Locate the cell with the specified text and output its [X, Y] center coordinate. 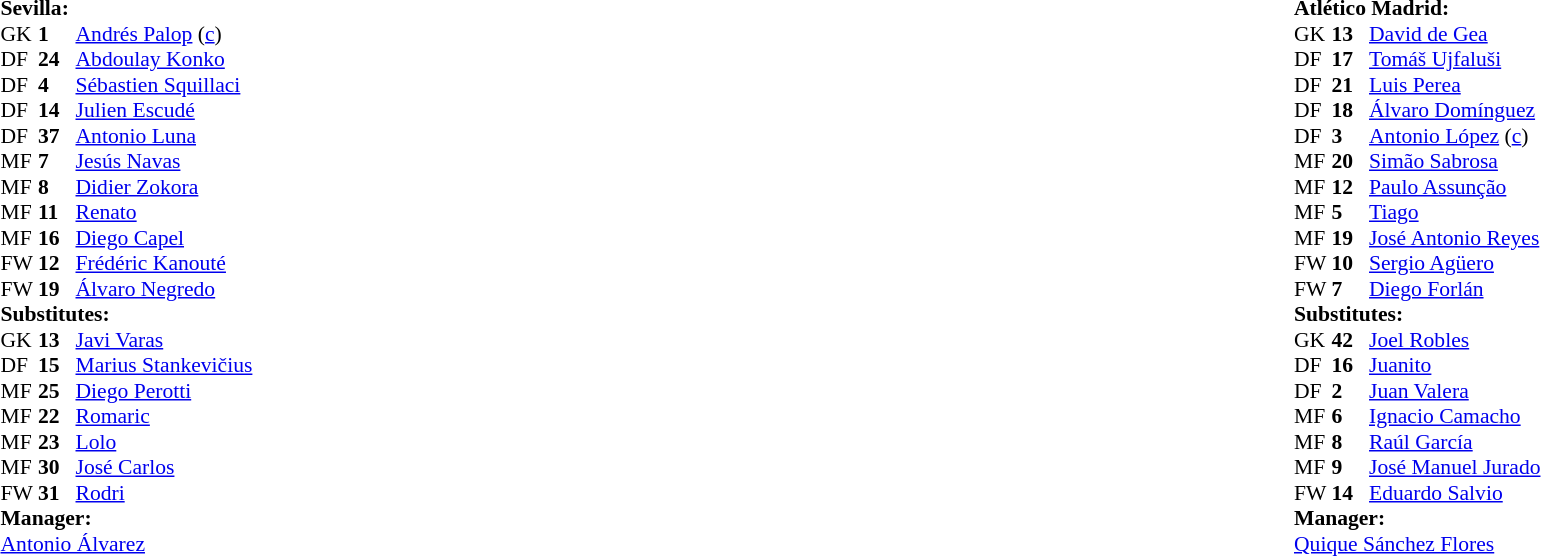
10 [1351, 263]
17 [1351, 59]
Jesús Navas [164, 161]
Diego Forlán [1454, 289]
Paulo Assunção [1454, 187]
37 [57, 136]
3 [1351, 136]
Romaric [164, 417]
Rodri [164, 493]
Joel Robles [1454, 340]
25 [57, 391]
José Manuel Jurado [1454, 467]
Antonio López (c) [1454, 136]
Javi Varas [164, 340]
Raúl García [1454, 442]
9 [1351, 467]
2 [1351, 391]
1 [57, 34]
Álvaro Domínguez [1454, 111]
21 [1351, 85]
Tomáš Ujfaluši [1454, 59]
José Carlos [164, 467]
Juanito [1454, 365]
15 [57, 365]
Antonio Luna [164, 136]
Sébastien Squillaci [164, 85]
Álvaro Negredo [164, 289]
Diego Capel [164, 238]
Didier Zokora [164, 187]
30 [57, 467]
22 [57, 417]
4 [57, 85]
Frédéric Kanouté [164, 263]
Marius Stankevičius [164, 365]
20 [1351, 161]
Abdoulay Konko [164, 59]
Renato [164, 213]
24 [57, 59]
31 [57, 493]
11 [57, 213]
Andrés Palop (c) [164, 34]
23 [57, 442]
Diego Perotti [164, 391]
Julien Escudé [164, 111]
Simão Sabrosa [1454, 161]
José Antonio Reyes [1454, 238]
5 [1351, 213]
Lolo [164, 442]
David de Gea [1454, 34]
6 [1351, 417]
Eduardo Salvio [1454, 493]
Ignacio Camacho [1454, 417]
18 [1351, 111]
Tiago [1454, 213]
42 [1351, 340]
Juan Valera [1454, 391]
Sergio Agüero [1454, 263]
Luis Perea [1454, 85]
